Pinpoint the cell where the given text exists, returning its [X, Y] midpoint coordinate. 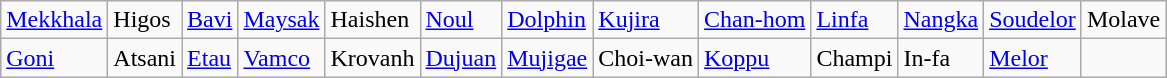
Melor [1033, 58]
Dujuan [461, 58]
Noul [461, 20]
Bavi [210, 20]
Goni [54, 58]
Etau [210, 58]
Mekkhala [54, 20]
In-fa [941, 58]
Kujira [646, 20]
Soudelor [1033, 20]
Molave [1123, 20]
Linfa [854, 20]
Dolphin [548, 20]
Haishen [372, 20]
Krovanh [372, 58]
Atsani [145, 58]
Choi-wan [646, 58]
Chan-hom [755, 20]
Maysak [282, 20]
Koppu [755, 58]
Vamco [282, 58]
Champi [854, 58]
Higos [145, 20]
Nangka [941, 20]
Mujigae [548, 58]
